Capture the cell that displays the provided text and extract its [x, y] central coordinate. 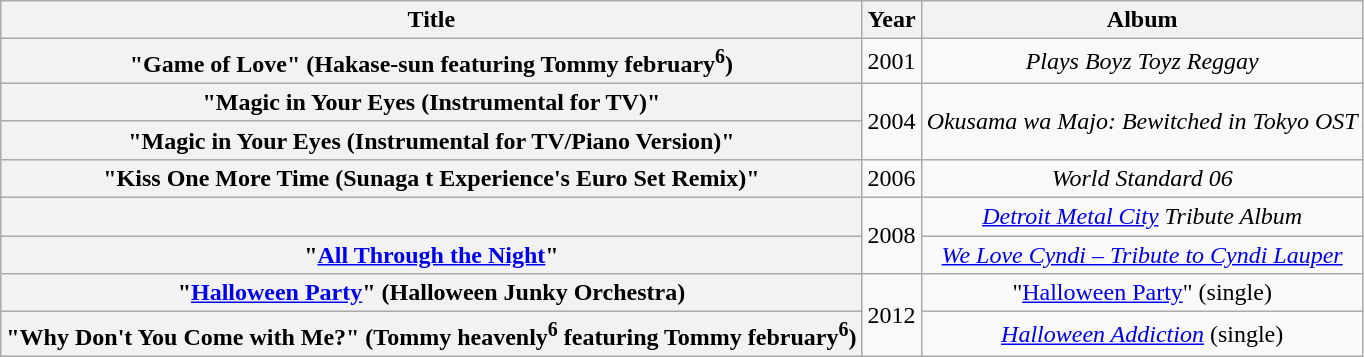
2004 [892, 121]
2006 [892, 178]
Okusama wa Majo: Bewitched in Tokyo OST [1142, 121]
World Standard 06 [1142, 178]
"Magic in Your Eyes (Instrumental for TV/Piano Version)" [432, 140]
"Halloween Party" (single) [1142, 293]
Title [432, 20]
2012 [892, 316]
"Game of Love" (Hakase-sun featuring Tommy february6) [432, 62]
Plays Boyz Toyz Reggay [1142, 62]
"Magic in Your Eyes (Instrumental for TV)" [432, 102]
"Kiss One More Time (Sunaga t Experience's Euro Set Remix)" [432, 178]
We Love Cyndi – Tribute to Cyndi Lauper [1142, 255]
Year [892, 20]
Halloween Addiction (single) [1142, 334]
2008 [892, 236]
"All Through the Night" [432, 255]
2001 [892, 62]
"Halloween Party" (Halloween Junky Orchestra) [432, 293]
"Why Don't You Come with Me?" (Tommy heavenly6 featuring Tommy february6) [432, 334]
Album [1142, 20]
Detroit Metal City Tribute Album [1142, 217]
